From the cell containing the given text, extract its center point as (X, Y) coordinate. 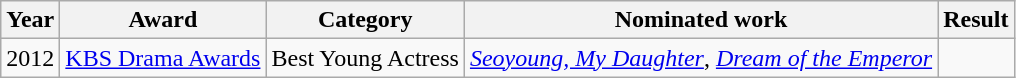
Nominated work (700, 20)
2012 (30, 58)
Category (365, 20)
KBS Drama Awards (163, 58)
Best Young Actress (365, 58)
Result (976, 20)
Year (30, 20)
Seoyoung, My Daughter, Dream of the Emperor (700, 58)
Award (163, 20)
